Return [x, y] of the center of cell containing provided text 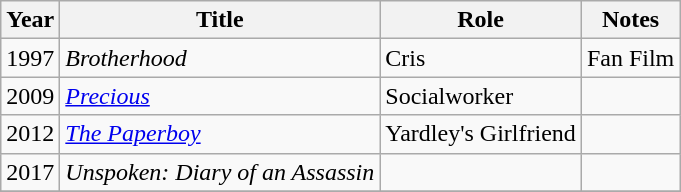
Title [220, 20]
Year [30, 20]
Precious [220, 96]
Role [481, 20]
2009 [30, 96]
Socialworker [481, 96]
Cris [481, 58]
Fan Film [630, 58]
1997 [30, 58]
Notes [630, 20]
Unspoken: Diary of an Assassin [220, 172]
2017 [30, 172]
Brotherhood [220, 58]
Yardley's Girlfriend [481, 134]
The Paperboy [220, 134]
2012 [30, 134]
